From the cell containing the given text, extract its center point as [X, Y] coordinate. 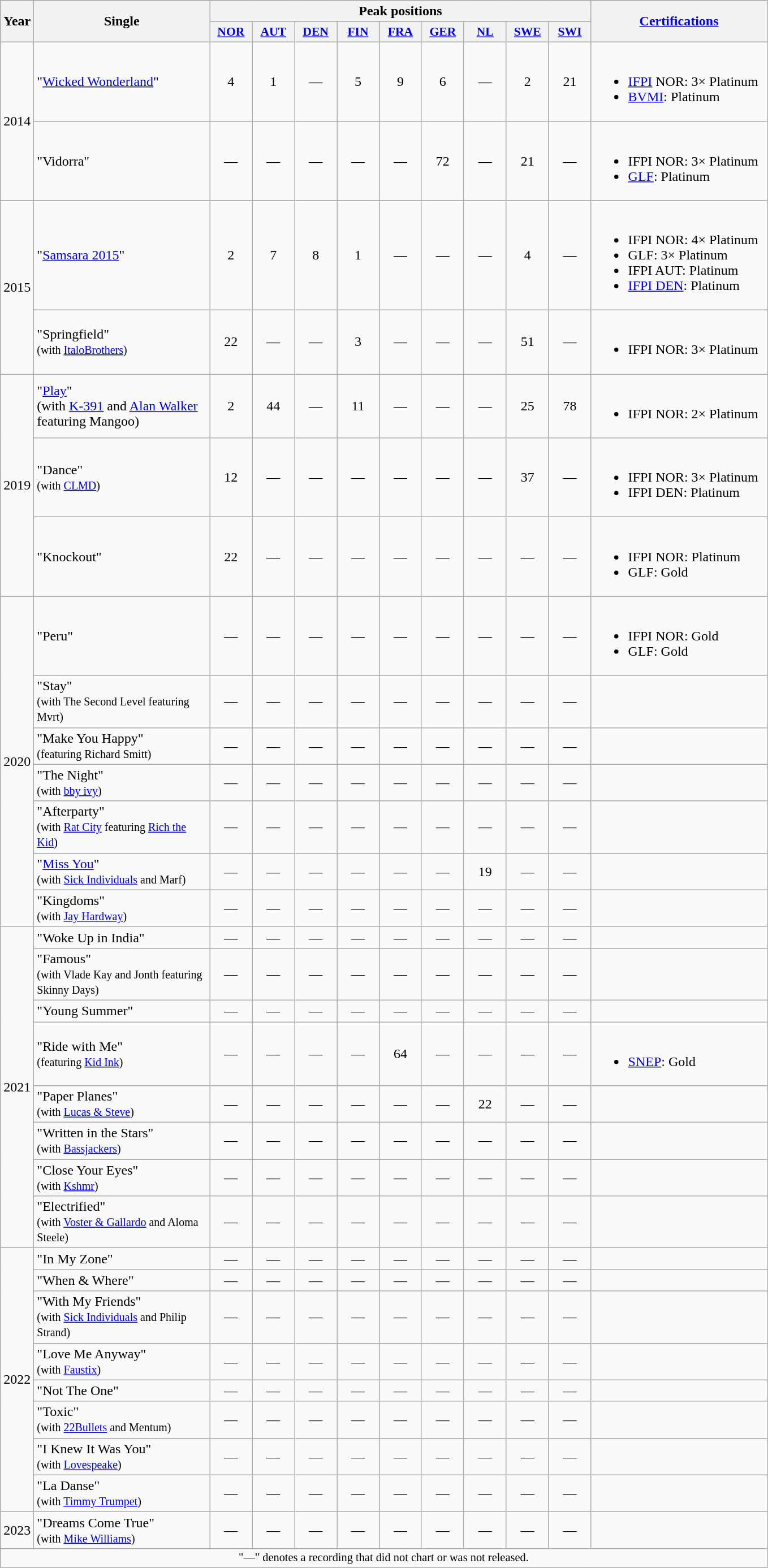
"Paper Planes" (with Lucas & Steve) [122, 1104]
2023 [17, 1530]
"Young Summer" [122, 1011]
IFPI NOR: PlatinumGLF: Gold [679, 557]
2021 [17, 1087]
25 [527, 406]
Certifications [679, 21]
"Stay" (with The Second Level featuring Mvrt) [122, 701]
2015 [17, 287]
"The Night" (with bby ivy) [122, 782]
"Kingdoms" (with Jay Hardway) [122, 908]
"With My Friends" (with Sick Individuals and Philip Strand) [122, 1317]
"Wicked Wonderland" [122, 81]
"Famous" (with Vlade Kay and Jonth featuring Skinny Days) [122, 974]
"Not The One" [122, 1391]
SNEP: Gold [679, 1054]
"Play" (with K-391 and Alan Walker featuring Mangoo) [122, 406]
IFPI NOR: 4× PlatinumGLF: 3× PlatinumIFPI AUT: PlatinumIFPI DEN: Platinum [679, 255]
12 [231, 478]
"Miss You"(with Sick Individuals and Marf) [122, 872]
"Knockout" [122, 557]
2014 [17, 121]
19 [485, 872]
FIN [359, 32]
6 [442, 81]
AUT [274, 32]
"In My Zone" [122, 1259]
FRA [400, 32]
SWI [570, 32]
SWE [527, 32]
"I Knew It Was You" (with Lovespeake) [122, 1456]
"Samsara 2015" [122, 255]
Peak positions [400, 11]
"Toxic" (with 22Bullets and Mentum) [122, 1420]
Year [17, 21]
64 [400, 1054]
5 [359, 81]
"Afterparty" (with Rat City featuring Rich the Kid) [122, 827]
"Ride with Me" (featuring Kid Ink) [122, 1054]
"Peru" [122, 636]
"—" denotes a recording that did not chart or was not released. [383, 1558]
37 [527, 478]
51 [527, 343]
"Springfield" (with ItaloBrothers) [122, 343]
9 [400, 81]
"When & Where" [122, 1280]
IFPI NOR: 2× Platinum [679, 406]
2019 [17, 485]
GER [442, 32]
"Vidorra" [122, 161]
NL [485, 32]
"Dreams Come True" (with Mike Williams) [122, 1530]
"La Danse" (with Timmy Trumpet) [122, 1493]
IFPI NOR: 3× PlatinumGLF: Platinum [679, 161]
8 [316, 255]
7 [274, 255]
78 [570, 406]
3 [359, 343]
DEN [316, 32]
"Electrified" (with Voster & Gallardo and Aloma Steele) [122, 1222]
2022 [17, 1380]
IFPI NOR: 3× Platinum [679, 343]
2020 [17, 761]
72 [442, 161]
"Dance" (with CLMD) [122, 478]
IFPI NOR: GoldGLF: Gold [679, 636]
Single [122, 21]
NOR [231, 32]
"Close Your Eyes" (with Kshmr) [122, 1178]
IFPI NOR: 3× PlatinumBVMI: Platinum [679, 81]
"Love Me Anyway" (with Faustix) [122, 1361]
11 [359, 406]
"Make You Happy" (featuring Richard Smitt) [122, 746]
"Woke Up in India" [122, 937]
44 [274, 406]
IFPI NOR: 3× PlatinumIFPI DEN: Platinum [679, 478]
"Written in the Stars" (with Bassjackers) [122, 1141]
